Find where the given text appears and provide that cell's center as (x, y) coordinate. 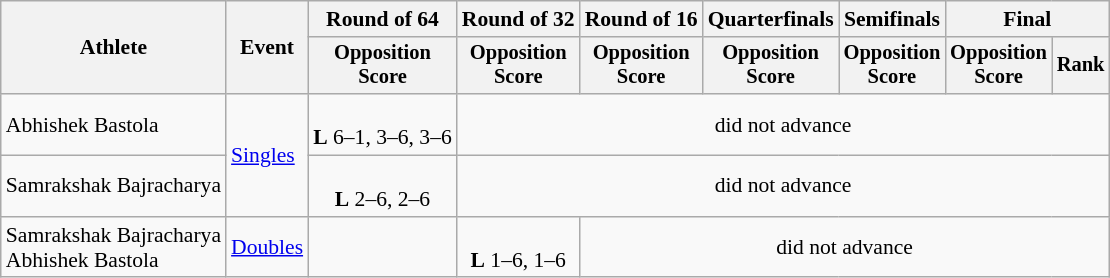
Event (267, 48)
Doubles (267, 248)
Round of 64 (382, 19)
Round of 16 (642, 19)
Singles (267, 155)
Round of 32 (518, 19)
L 6–1, 3–6, 3–6 (382, 124)
Abhishek Bastola (114, 124)
L 1–6, 1–6 (518, 248)
Samrakshak BajracharyaAbhishek Bastola (114, 248)
Rank (1081, 66)
Final (1027, 19)
Samrakshak Bajracharya (114, 186)
Athlete (114, 48)
L 2–6, 2–6 (382, 186)
Semifinals (892, 19)
Quarterfinals (771, 19)
